Find where the given text appears and provide that cell's center as (x, y) coordinate. 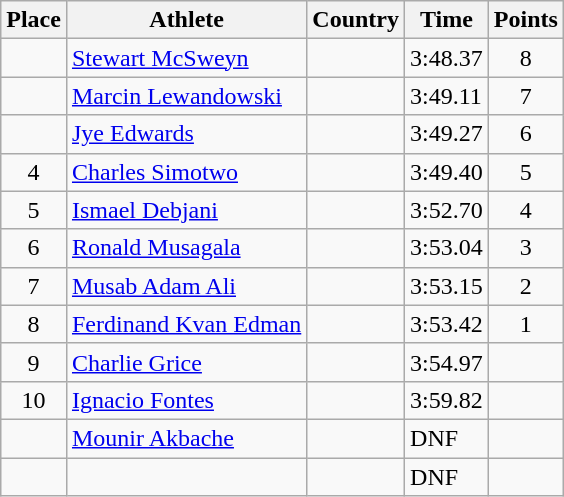
Musab Adam Ali (186, 286)
Stewart McSweyn (186, 58)
3:52.70 (447, 210)
Time (447, 20)
3 (526, 248)
Jye Edwards (186, 134)
Points (526, 20)
Marcin Lewandowski (186, 96)
3:48.37 (447, 58)
Mounir Akbache (186, 438)
Charlie Grice (186, 362)
2 (526, 286)
3:53.04 (447, 248)
10 (34, 400)
3:53.42 (447, 324)
1 (526, 324)
Country (356, 20)
3:49.27 (447, 134)
Charles Simotwo (186, 172)
3:49.40 (447, 172)
3:49.11 (447, 96)
Athlete (186, 20)
3:54.97 (447, 362)
Ferdinand Kvan Edman (186, 324)
Ismael Debjani (186, 210)
Ronald Musagala (186, 248)
Ignacio Fontes (186, 400)
3:53.15 (447, 286)
3:59.82 (447, 400)
9 (34, 362)
Place (34, 20)
